Extract the [X, Y] coordinate from the center of the cell holding the provided text.  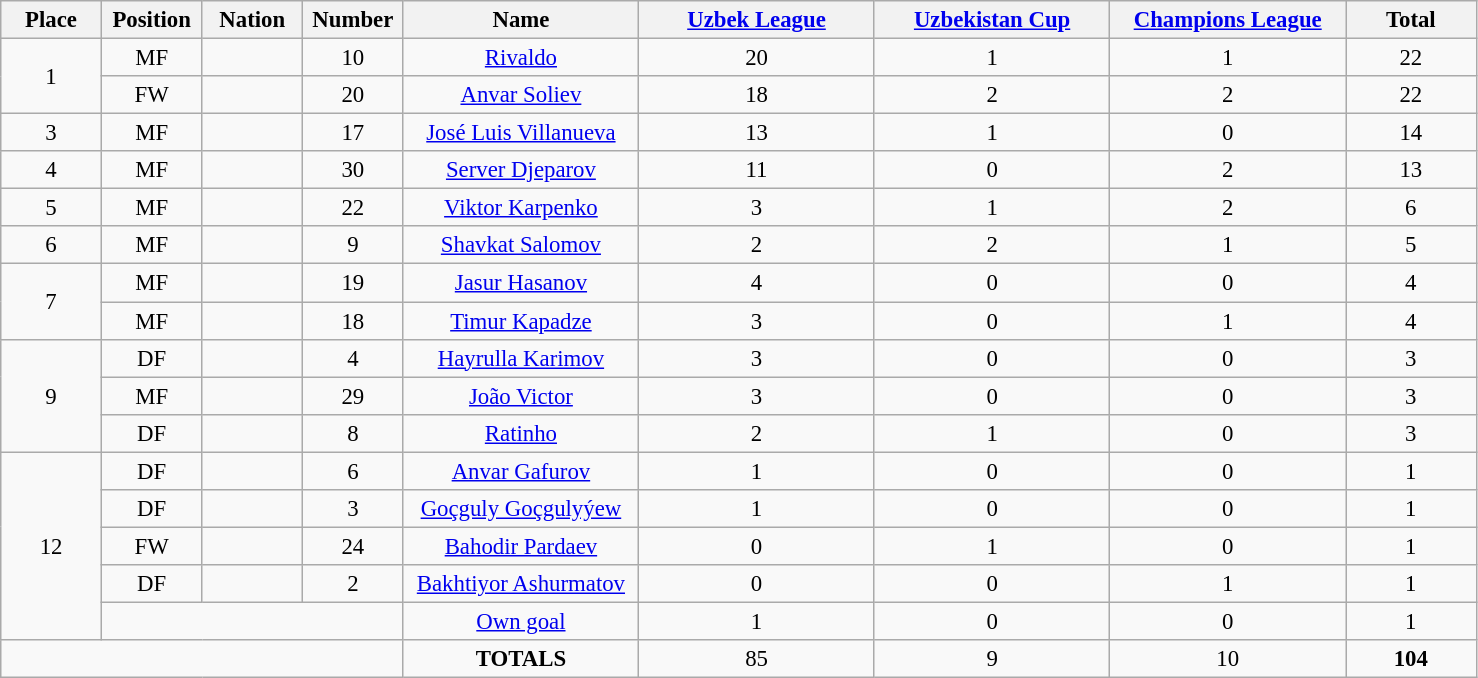
Nation [252, 20]
19 [354, 283]
Timur Kapadze [521, 321]
Bakhtiyor Ashurmatov [521, 584]
7 [52, 302]
TOTALS [521, 659]
Own goal [521, 621]
Ratinho [521, 433]
24 [354, 546]
11 [757, 170]
José Luis Villanueva [521, 133]
8 [354, 433]
João Victor [521, 396]
Hayrulla Karimov [521, 358]
Position [152, 20]
Anvar Gafurov [521, 471]
Shavkat Salomov [521, 245]
14 [1412, 133]
Number [354, 20]
Uzbek League [757, 20]
Server Djeparov [521, 170]
104 [1412, 659]
Jasur Hasanov [521, 283]
Name [521, 20]
Place [52, 20]
Uzbekistan Cup [992, 20]
Bahodir Pardaev [521, 546]
29 [354, 396]
Champions League [1228, 20]
30 [354, 170]
12 [52, 546]
17 [354, 133]
Viktor Karpenko [521, 208]
Rivaldo [521, 58]
Anvar Soliev [521, 95]
85 [757, 659]
Total [1412, 20]
Goçguly Goçgulyýew [521, 509]
